From the cell containing the given text, extract its center point as (X, Y) coordinate. 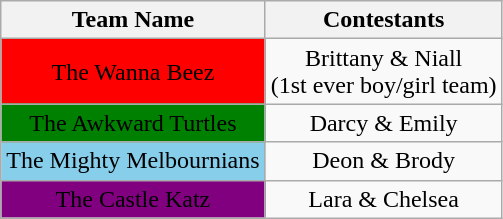
Brittany & Niall(1st ever boy/girl team) (384, 72)
The Mighty Melbournians (133, 161)
The Castle Katz (133, 199)
The Wanna Beez (133, 72)
Deon & Brody (384, 161)
Contestants (384, 20)
Lara & Chelsea (384, 199)
Team Name (133, 20)
The Awkward Turtles (133, 123)
Darcy & Emily (384, 123)
